Detect which cell encompasses the target text, then output its (X, Y) center coordinate. 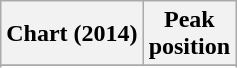
Peakposition (189, 34)
Chart (2014) (72, 34)
